Find where the given text appears and provide that cell's center as [X, Y] coordinate. 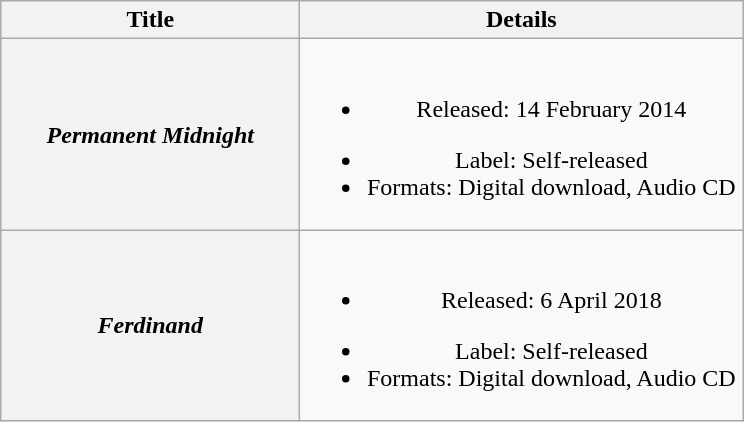
Details [522, 20]
Permanent Midnight [150, 134]
Title [150, 20]
Released: 14 February 2014Label: Self-releasedFormats: Digital download, Audio CD [522, 134]
Ferdinand [150, 326]
Released: 6 April 2018Label: Self-releasedFormats: Digital download, Audio CD [522, 326]
